Output the [x, y] coordinate of the center of the cell containing the given text.  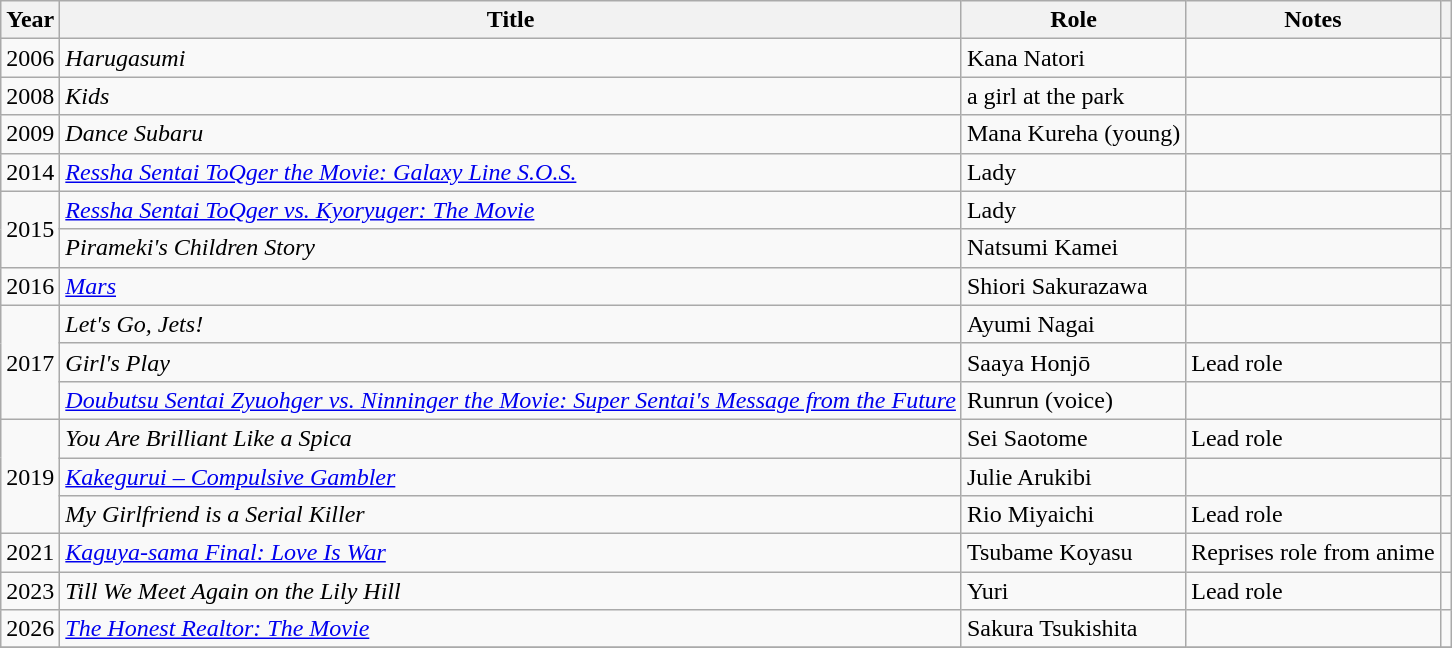
Sakura Tsukishita [1073, 629]
Till We Meet Again on the Lily Hill [511, 591]
Sei Saotome [1073, 438]
Mana Kureha (young) [1073, 134]
2008 [30, 96]
2021 [30, 553]
Harugasumi [511, 58]
Julie Arukibi [1073, 477]
Let's Go, Jets! [511, 324]
Kana Natori [1073, 58]
Title [511, 20]
2017 [30, 362]
Year [30, 20]
Dance Subaru [511, 134]
Tsubame Koyasu [1073, 553]
Notes [1313, 20]
2023 [30, 591]
Saaya Honjō [1073, 362]
2006 [30, 58]
Girl's Play [511, 362]
Ressha Sentai ToQger the Movie: Galaxy Line S.O.S. [511, 172]
Natsumi Kamei [1073, 248]
2019 [30, 476]
Yuri [1073, 591]
2009 [30, 134]
Ayumi Nagai [1073, 324]
2026 [30, 629]
Shiori Sakurazawa [1073, 286]
Doubutsu Sentai Zyuohger vs. Ninninger the Movie: Super Sentai's Message from the Future [511, 400]
My Girlfriend is a Serial Killer [511, 515]
You Are Brilliant Like a Spica [511, 438]
2014 [30, 172]
Kakegurui – Compulsive Gambler [511, 477]
Pirameki's Children Story [511, 248]
Rio Miyaichi [1073, 515]
Kaguya-sama Final: Love Is War [511, 553]
a girl at the park [1073, 96]
Ressha Sentai ToQger vs. Kyoryuger: The Movie [511, 210]
The Honest Realtor: The Movie [511, 629]
2015 [30, 229]
Reprises role from anime [1313, 553]
Kids [511, 96]
Mars [511, 286]
Runrun (voice) [1073, 400]
Role [1073, 20]
2016 [30, 286]
